Find where the given text appears and provide that cell's center as (X, Y) coordinate. 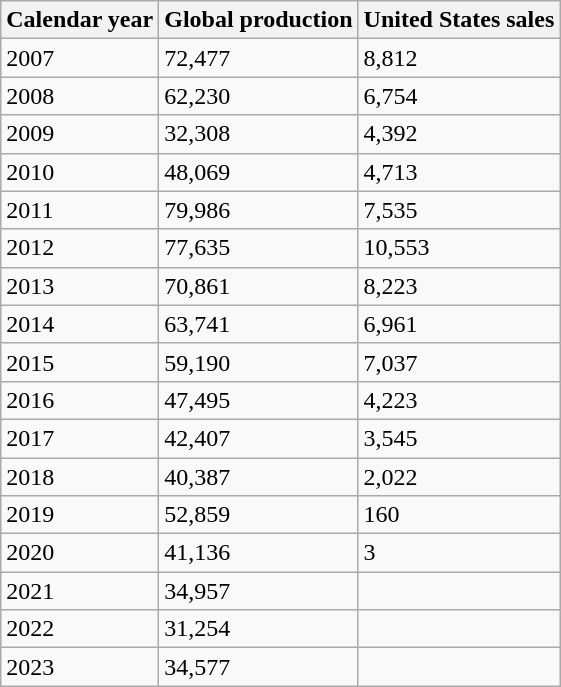
52,859 (258, 515)
2020 (80, 553)
3 (459, 553)
8,223 (459, 286)
62,230 (258, 96)
31,254 (258, 629)
4,392 (459, 134)
2013 (80, 286)
2012 (80, 248)
2009 (80, 134)
40,387 (258, 477)
2018 (80, 477)
63,741 (258, 324)
2017 (80, 438)
7,535 (459, 210)
6,961 (459, 324)
34,957 (258, 591)
8,812 (459, 58)
4,223 (459, 400)
3,545 (459, 438)
2014 (80, 324)
42,407 (258, 438)
2023 (80, 667)
2022 (80, 629)
34,577 (258, 667)
7,037 (459, 362)
2010 (80, 172)
160 (459, 515)
6,754 (459, 96)
2021 (80, 591)
2007 (80, 58)
10,553 (459, 248)
2,022 (459, 477)
2015 (80, 362)
United States sales (459, 20)
Global production (258, 20)
47,495 (258, 400)
2016 (80, 400)
2011 (80, 210)
2008 (80, 96)
2019 (80, 515)
Calendar year (80, 20)
48,069 (258, 172)
79,986 (258, 210)
32,308 (258, 134)
70,861 (258, 286)
77,635 (258, 248)
41,136 (258, 553)
59,190 (258, 362)
4,713 (459, 172)
72,477 (258, 58)
